Find where the given text appears and provide that cell's center as (x, y) coordinate. 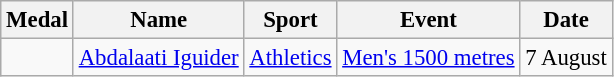
7 August (566, 58)
Abdalaati Iguider (158, 58)
Sport (290, 20)
Date (566, 20)
Men's 1500 metres (428, 58)
Medal (38, 20)
Event (428, 20)
Athletics (290, 58)
Name (158, 20)
